Provide the [X, Y] coordinate of the cell's center where the given text is located.  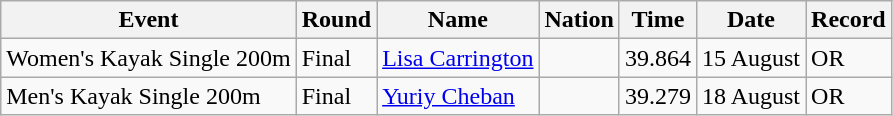
15 August [750, 58]
Time [658, 20]
Yuriy Cheban [458, 96]
39.864 [658, 58]
Nation [579, 20]
18 August [750, 96]
Men's Kayak Single 200m [148, 96]
Women's Kayak Single 200m [148, 58]
39.279 [658, 96]
Lisa Carrington [458, 58]
Event [148, 20]
Round [336, 20]
Record [849, 20]
Name [458, 20]
Date [750, 20]
